Identify which cell holds the provided text, then report its [X, Y] central coordinate. 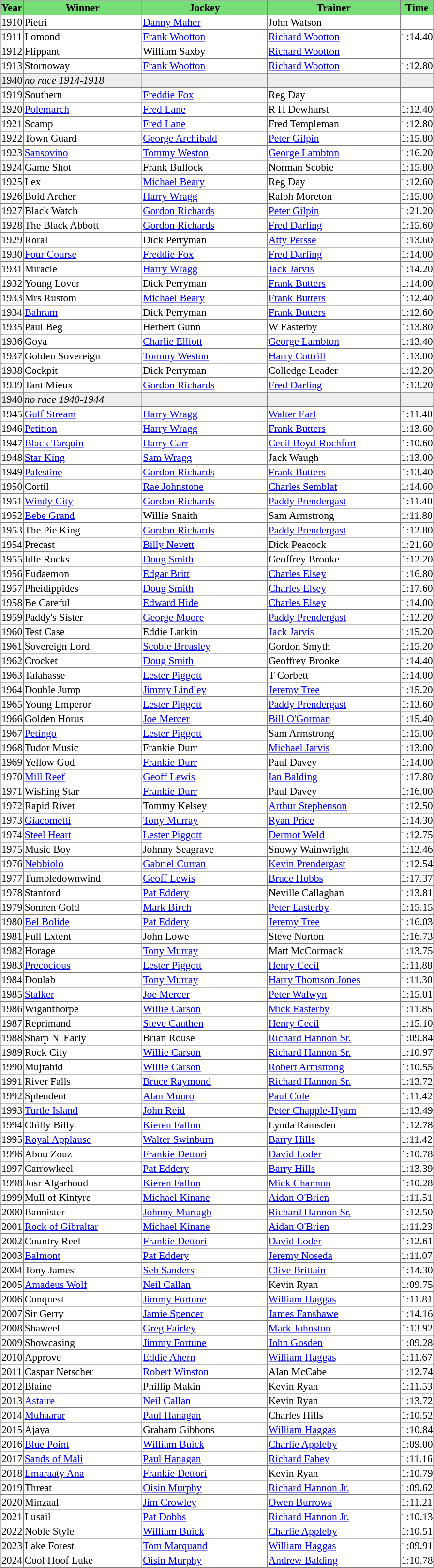
1:16.00 [417, 791]
Game Shot [82, 167]
2010 [12, 1357]
Tony James [82, 1270]
1:10.79 [417, 1473]
Bruce Hobbs [333, 878]
Black Tarquin [82, 443]
Jack Waugh [333, 458]
1926 [12, 196]
Nebbiolo [82, 864]
Rock of Gibraltar [82, 1227]
1964 [12, 690]
1969 [12, 762]
1:11.30 [417, 980]
1982 [12, 951]
1:10.97 [417, 1052]
2015 [12, 1430]
Tumbledownwind [82, 878]
Four Course [82, 254]
John Watson [333, 22]
2007 [12, 1314]
2017 [12, 1459]
Balmont [82, 1256]
1933 [12, 298]
1958 [12, 603]
Ralph Moreton [333, 196]
1994 [12, 1125]
1:15.60 [417, 225]
Amadeus Wolf [82, 1285]
2016 [12, 1444]
Michael Jarvis [333, 748]
Lomond [82, 37]
Graham Gibbons [205, 1430]
2019 [12, 1488]
Cortil [82, 487]
1927 [12, 211]
1931 [12, 269]
1924 [12, 167]
Doulab [82, 980]
1:16.73 [417, 936]
Stornoway [82, 66]
Greg Fairley [205, 1328]
2018 [12, 1473]
1963 [12, 675]
Walter Earl [333, 414]
George Archibald [205, 138]
Southern [82, 95]
William Saxby [205, 51]
1:21.60 [417, 545]
1934 [12, 312]
1:16.03 [417, 922]
1:11.85 [417, 1009]
Mujtahid [82, 1067]
2021 [12, 1517]
Gordon Smyth [333, 646]
Blue Point [82, 1444]
Ian Balding [333, 777]
2024 [12, 1560]
2011 [12, 1372]
2006 [12, 1299]
1:10.55 [417, 1067]
George Moore [205, 617]
Josr Algarhoud [82, 1183]
Royal Applause [82, 1139]
Robert Armstrong [333, 1067]
1991 [12, 1081]
1:12.74 [417, 1372]
1920 [12, 109]
2004 [12, 1270]
Rapid River [82, 806]
1:14.20 [417, 269]
Threat [82, 1488]
1986 [12, 1009]
1951 [12, 501]
Steel Heart [82, 835]
Young Lover [82, 283]
Double Jump [82, 690]
1959 [12, 617]
1:16.80 [417, 574]
Carrowkeel [82, 1169]
Seb Sanders [205, 1270]
Be Careful [82, 603]
1980 [12, 922]
1:17.80 [417, 777]
1977 [12, 878]
Giacometti [82, 820]
Sam Wragg [205, 458]
Gulf Stream [82, 414]
Clive Brittain [333, 1270]
1978 [12, 893]
1:10.28 [417, 1183]
1981 [12, 936]
1970 [12, 777]
Lynda Ramsden [333, 1125]
Bill O'Gorman [333, 719]
Alan McCabe [333, 1372]
Star King [82, 458]
Pheidippides [82, 588]
Paul Cole [333, 1096]
1:09.00 [417, 1444]
Talahasse [82, 675]
1930 [12, 254]
1973 [12, 820]
1:10.52 [417, 1415]
Lusail [82, 1517]
Muhaarar [82, 1415]
Peter Walwyn [333, 994]
The Pie King [82, 530]
Windy City [82, 501]
1966 [12, 719]
Matt McCormack [333, 951]
1:11.51 [417, 1198]
Rae Johnstone [205, 487]
1956 [12, 574]
Richard Fahey [333, 1459]
no race 1914-1918 [82, 80]
1:14.16 [417, 1314]
Cool Hoof Luke [82, 1560]
1919 [12, 95]
Shaweel [82, 1328]
Trainer [333, 8]
Cockpit [82, 370]
Pietri [82, 22]
Sonnen Gold [82, 907]
John Lowe [205, 936]
Sands of Mali [82, 1459]
1932 [12, 283]
1:09.28 [417, 1343]
1952 [12, 516]
Abou Zouz [82, 1154]
Golden Horus [82, 719]
1:11.07 [417, 1256]
Harry Cottrill [333, 356]
Paddy's Sister [82, 617]
River Falls [82, 1081]
1:11.81 [417, 1299]
1921 [12, 124]
Jimmy Lindley [205, 690]
Flippant [82, 51]
1996 [12, 1154]
Walter Swinburn [205, 1139]
Music Boy [82, 849]
1:21.20 [417, 211]
1967 [12, 733]
Crocket [82, 661]
Jockey [205, 8]
1:11.16 [417, 1459]
1:13.81 [417, 893]
1:11.53 [417, 1386]
1:12.54 [417, 864]
Ajaya [82, 1430]
1:09.84 [417, 1038]
Stalker [82, 994]
1984 [12, 980]
1971 [12, 791]
Sansovino [82, 153]
Jim Crowley [205, 1502]
Mark Birch [205, 907]
1913 [12, 66]
2014 [12, 1415]
1990 [12, 1067]
Bannister [82, 1212]
Bel Bolide [82, 922]
1983 [12, 965]
2012 [12, 1386]
Bahram [82, 312]
1938 [12, 370]
Andrew Balding [333, 1560]
Conquest [82, 1299]
Wishing Star [82, 791]
Showcasing [82, 1343]
Reprimand [82, 1023]
1:13.80 [417, 327]
Rock City [82, 1052]
W Easterby [333, 327]
Dermot Weld [333, 835]
Winner [82, 8]
1937 [12, 356]
1:13.39 [417, 1169]
Jamie Spencer [205, 1314]
2020 [12, 1502]
Atty Persse [333, 240]
1:11.23 [417, 1227]
1946 [12, 429]
1989 [12, 1052]
1988 [12, 1038]
Petingo [82, 733]
1957 [12, 588]
Roral [82, 240]
Test Case [82, 632]
Gabriel Curran [205, 864]
1987 [12, 1023]
Owen Burrows [333, 1502]
Arthur Stephenson [333, 806]
Astaire [82, 1401]
Goya [82, 341]
Sir Gerry [82, 1314]
Charlie Elliott [205, 341]
Minzaal [82, 1502]
1961 [12, 646]
2000 [12, 1212]
2005 [12, 1285]
Harry Carr [205, 443]
1:11.21 [417, 1502]
Country Reel [82, 1241]
1:11.80 [417, 516]
1:12.61 [417, 1241]
1925 [12, 182]
2002 [12, 1241]
Black Watch [82, 211]
Paul Beg [82, 327]
Bebe Grand [82, 516]
John Reid [205, 1110]
Sharp N' Early [82, 1038]
Brian Rouse [205, 1038]
1992 [12, 1096]
Phillip Makin [205, 1386]
Willie Snaith [205, 516]
1912 [12, 51]
1955 [12, 559]
Peter Easterby [333, 907]
1:09.91 [417, 1546]
1935 [12, 327]
Yellow God [82, 762]
Miracle [82, 269]
1965 [12, 704]
Alan Munro [205, 1096]
Charles Hills [333, 1415]
1945 [12, 414]
Eudaemon [82, 574]
Billy Nevett [205, 545]
Horage [82, 951]
Full Extent [82, 936]
1:15.40 [417, 719]
The Black Abbott [82, 225]
1:14.60 [417, 487]
Cecil Boyd-Rochfort [333, 443]
Tom Marquand [205, 1546]
Mark Johnston [333, 1328]
1:13.75 [417, 951]
Bold Archer [82, 196]
Golden Sovereign [82, 356]
Edgar Britt [205, 574]
1:12.46 [417, 849]
1962 [12, 661]
Wiganthorpe [82, 1009]
Eddie Ahern [205, 1357]
1:10.13 [417, 1517]
1999 [12, 1198]
Bruce Raymond [205, 1081]
2023 [12, 1546]
1:13.49 [417, 1110]
Johnny Murtagh [205, 1212]
1974 [12, 835]
John Gosden [333, 1343]
1:13.92 [417, 1328]
1910 [12, 22]
1948 [12, 458]
Tant Mieux [82, 385]
Tudor Music [82, 748]
1968 [12, 748]
Chilly Billy [82, 1125]
Lake Forest [82, 1546]
Sovereign Lord [82, 646]
2001 [12, 1227]
Mill Reef [82, 777]
1:16.20 [417, 153]
1:10.84 [417, 1430]
1:17.60 [417, 588]
Mull of Kintyre [82, 1198]
Lex [82, 182]
Robert Winston [205, 1372]
1:11.88 [417, 965]
Fred Templeman [333, 124]
2022 [12, 1531]
Mrs Rustom [82, 298]
Colledge Leader [333, 370]
Turtle Island [82, 1110]
Neville Callaghan [333, 893]
1:15.01 [417, 994]
1911 [12, 37]
1947 [12, 443]
1:11.67 [417, 1357]
1:17.37 [417, 878]
2013 [12, 1401]
1976 [12, 864]
Town Guard [82, 138]
no race 1940-1944 [82, 399]
Emaraaty Ana [82, 1473]
Palestine [82, 472]
Dick Peacock [333, 545]
1928 [12, 225]
1:09.75 [417, 1285]
2009 [12, 1343]
Pat Dobbs [205, 1517]
Time [417, 8]
Peter Chapple-Hyam [333, 1110]
Idle Rocks [82, 559]
Scobie Breasley [205, 646]
R H Dewhurst [333, 109]
1:12.78 [417, 1125]
Precast [82, 545]
1:15.15 [417, 907]
1950 [12, 487]
Petition [82, 429]
Harry Thomson Jones [333, 980]
1:12.75 [417, 835]
Snowy Wainwright [333, 849]
1:10.60 [417, 443]
Edward Hide [205, 603]
Frank Bullock [205, 167]
James Fanshawe [333, 1314]
1954 [12, 545]
T Corbett [333, 675]
Charles Semblat [333, 487]
1923 [12, 153]
Mick Easterby [333, 1009]
2003 [12, 1256]
1995 [12, 1139]
Stanford [82, 893]
Noble Style [82, 1531]
Steve Cauthen [205, 1023]
Steve Norton [333, 936]
Approve [82, 1357]
1960 [12, 632]
Caspar Netscher [82, 1372]
1:10.51 [417, 1531]
1:15.10 [417, 1023]
1939 [12, 385]
1949 [12, 472]
1:13.20 [417, 385]
1953 [12, 530]
1979 [12, 907]
Herbert Gunn [205, 327]
Blaine [82, 1386]
Tommy Kelsey [205, 806]
Kevin Prendergast [333, 864]
1922 [12, 138]
1997 [12, 1169]
Ryan Price [333, 820]
1:09.62 [417, 1488]
Year [12, 8]
1975 [12, 849]
1929 [12, 240]
Johnny Seagrave [205, 849]
1993 [12, 1110]
1985 [12, 994]
Polemarch [82, 109]
Young Emperor [82, 704]
1936 [12, 341]
Precocious [82, 965]
1998 [12, 1183]
Mick Channon [333, 1183]
Jeremy Noseda [333, 1256]
Norman Scobie [333, 167]
2008 [12, 1328]
Scamp [82, 124]
Splendent [82, 1096]
1972 [12, 806]
Eddie Larkin [205, 632]
Danny Maher [205, 22]
